Find where the given text appears and provide that cell's center as [x, y] coordinate. 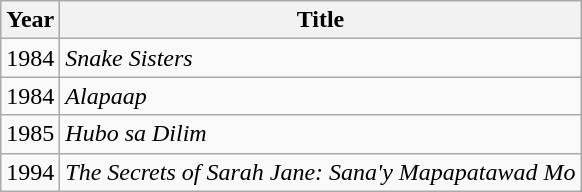
Snake Sisters [320, 58]
Alapaap [320, 96]
1985 [30, 134]
Year [30, 20]
Hubo sa Dilim [320, 134]
The Secrets of Sarah Jane: Sana'y Mapapatawad Mo [320, 172]
Title [320, 20]
1994 [30, 172]
